Pinpoint the cell where the given text exists, returning its [x, y] midpoint coordinate. 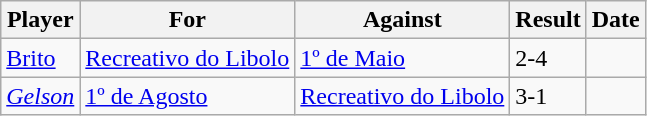
Result [548, 20]
3-1 [548, 96]
For [188, 20]
Gelson [40, 96]
Against [402, 20]
Brito [40, 58]
1º de Agosto [188, 96]
Date [616, 20]
1º de Maio [402, 58]
2-4 [548, 58]
Player [40, 20]
